Identify which cell holds the provided text, then report its [x, y] central coordinate. 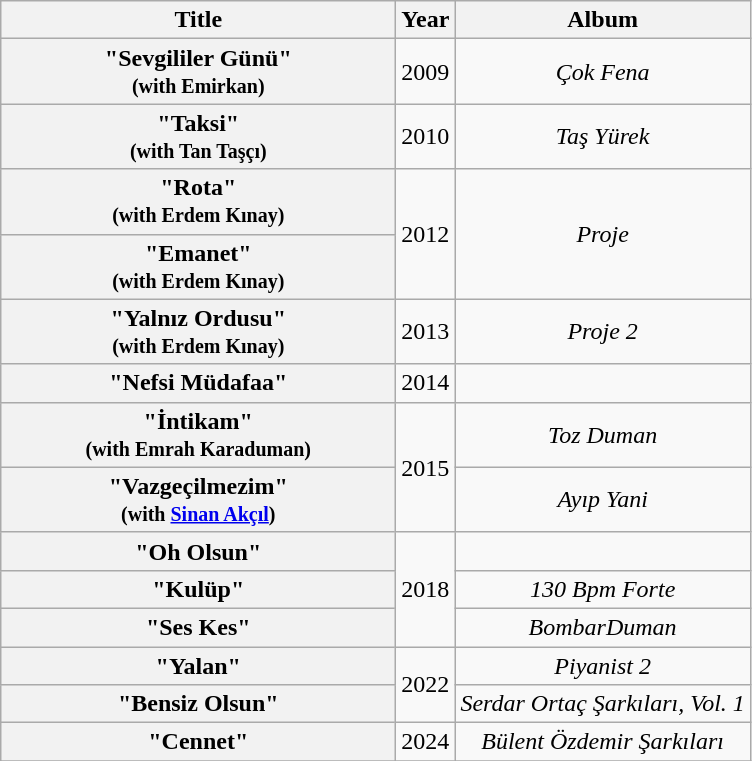
Çok Fena [603, 72]
Proje 2 [603, 332]
BombarDuman [603, 627]
2009 [426, 72]
Taş Yürek [603, 136]
2014 [426, 383]
130 Bpm Forte [603, 589]
2010 [426, 136]
2024 [426, 742]
"Kulüp" [198, 589]
Bülent Özdemir Şarkıları [603, 742]
2013 [426, 332]
Proje [603, 234]
2015 [426, 467]
Serdar Ortaç Şarkıları, Vol. 1 [603, 704]
"İntikam"(with Emrah Karaduman) [198, 434]
Toz Duman [603, 434]
"Vazgeçilmezim"(with Sinan Akçıl) [198, 500]
2022 [426, 684]
Ayıp Yani [603, 500]
Year [426, 20]
"Ses Kes" [198, 627]
"Cennet" [198, 742]
"Nefsi Müdafaa" [198, 383]
"Oh Olsun" [198, 551]
Album [603, 20]
"Sevgililer Günü"(with Emirkan) [198, 72]
"Yalan" [198, 665]
2018 [426, 589]
Piyanist 2 [603, 665]
"Bensiz Olsun" [198, 704]
"Emanet"(with Erdem Kınay) [198, 266]
"Taksi"(with Tan Taşçı) [198, 136]
Title [198, 20]
"Yalnız Ordusu"(with Erdem Kınay) [198, 332]
2012 [426, 234]
"Rota"(with Erdem Kınay) [198, 202]
